Find where the given text appears and provide that cell's center as (X, Y) coordinate. 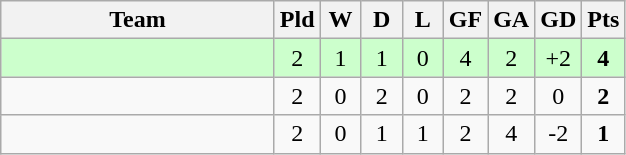
L (422, 20)
GF (465, 20)
D (382, 20)
W (340, 20)
GA (512, 20)
GD (558, 20)
Pld (297, 20)
+2 (558, 58)
Pts (604, 20)
-2 (558, 134)
Team (138, 20)
